Pinpoint the cell where the given text exists, returning its [x, y] midpoint coordinate. 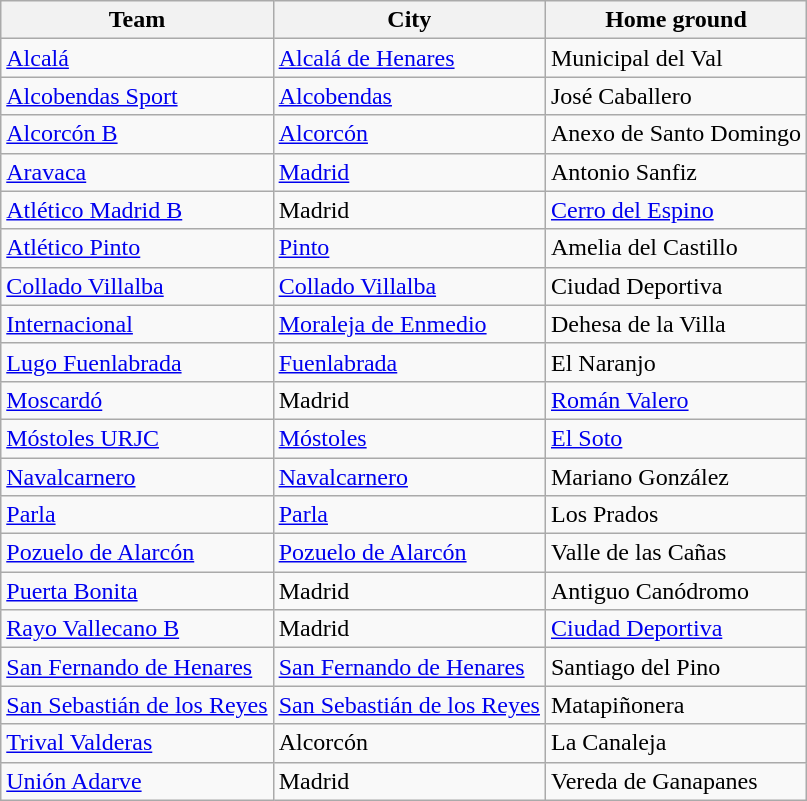
Atlético Madrid B [137, 210]
Móstoles [409, 438]
Antonio Sanfiz [676, 172]
Alcobendas [409, 96]
Unión Adarve [137, 781]
Rayo Vallecano B [137, 629]
Román Valero [676, 400]
Los Prados [676, 515]
José Caballero [676, 96]
Lugo Fuenlabrada [137, 362]
Puerta Bonita [137, 591]
Fuenlabrada [409, 362]
La Canaleja [676, 743]
Santiago del Pino [676, 667]
Alcalá de Henares [409, 58]
Alcorcón B [137, 134]
Team [137, 20]
Vereda de Ganapanes [676, 781]
Pinto [409, 248]
Amelia del Castillo [676, 248]
Aravaca [137, 172]
Valle de las Cañas [676, 553]
Matapiñonera [676, 705]
Antiguo Canódromo [676, 591]
Trival Valderas [137, 743]
Mariano González [676, 477]
Dehesa de la Villa [676, 324]
Anexo de Santo Domingo [676, 134]
Atlético Pinto [137, 248]
El Naranjo [676, 362]
City [409, 20]
Moraleja de Enmedio [409, 324]
Móstoles URJC [137, 438]
Moscardó [137, 400]
Home ground [676, 20]
Alcalá [137, 58]
Internacional [137, 324]
Cerro del Espino [676, 210]
El Soto [676, 438]
Municipal del Val [676, 58]
Alcobendas Sport [137, 96]
